Search for the cell housing the specified text and yield its [x, y] center coordinate. 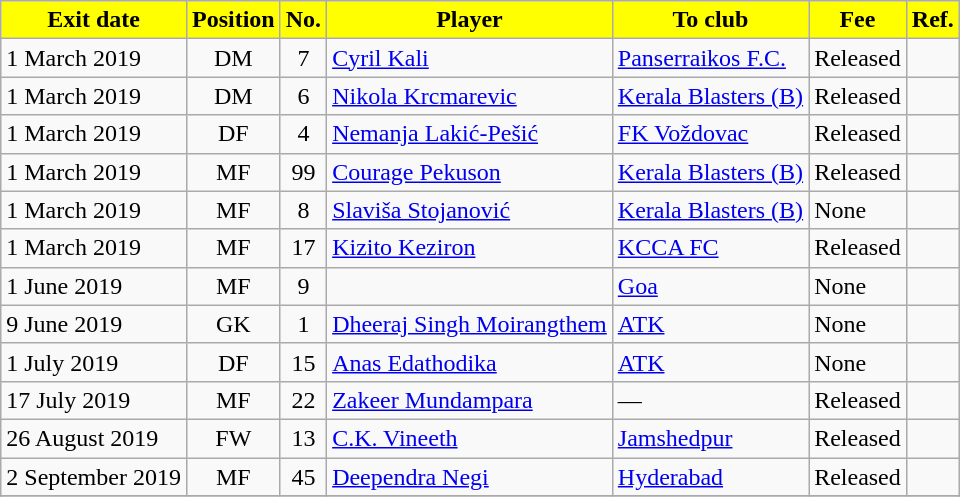
15 [303, 362]
22 [303, 400]
1 June 2019 [94, 286]
To club [710, 20]
45 [303, 477]
Player [470, 20]
Anas Edathodika [470, 362]
C.K. Vineeth [470, 438]
GK [233, 324]
Panserraikos F.C. [710, 58]
7 [303, 58]
Zakeer Mundampara [470, 400]
17 [303, 248]
Nemanja Lakić-Pešić [470, 134]
Deependra Negi [470, 477]
Nikola Krcmarevic [470, 96]
KCCA FC [710, 248]
Kizito Keziron [470, 248]
Ref. [932, 20]
Jamshedpur [710, 438]
Fee [858, 20]
13 [303, 438]
99 [303, 172]
17 July 2019 [94, 400]
Courage Pekuson [470, 172]
No. [303, 20]
Hyderabad [710, 477]
FK Voždovac [710, 134]
FW [233, 438]
Exit date [94, 20]
8 [303, 210]
1 July 2019 [94, 362]
4 [303, 134]
26 August 2019 [94, 438]
1 [303, 324]
Position [233, 20]
Slaviša Stojanović [470, 210]
9 [303, 286]
2 September 2019 [94, 477]
9 June 2019 [94, 324]
Cyril Kali [470, 58]
— [710, 400]
6 [303, 96]
Dheeraj Singh Moirangthem [470, 324]
Goa [710, 286]
